Scan for the cell matching the given text and deliver its [x, y] coordinate at center. 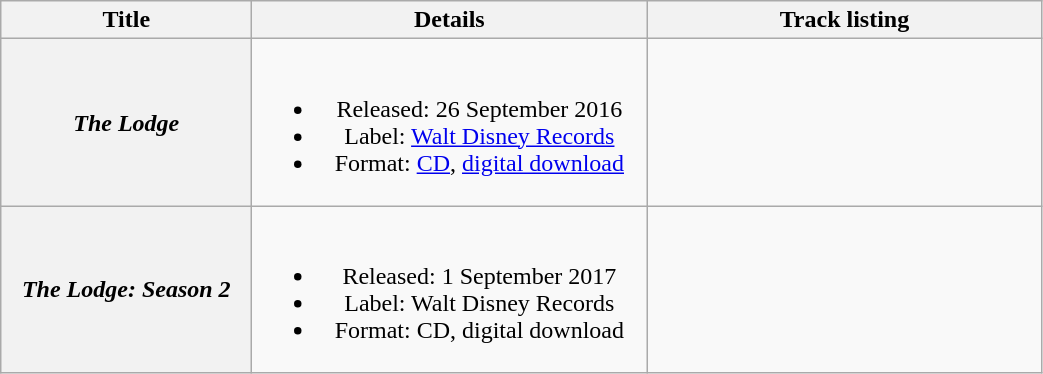
Released: 26 September 2016Label: Walt Disney RecordsFormat: CD, digital download [450, 122]
Released: 1 September 2017Label: Walt Disney RecordsFormat: CD, digital download [450, 290]
The Lodge: Season 2 [126, 290]
Details [450, 20]
Title [126, 20]
The Lodge [126, 122]
Track listing [844, 20]
